From the cell containing the given text, extract its center point as (X, Y) coordinate. 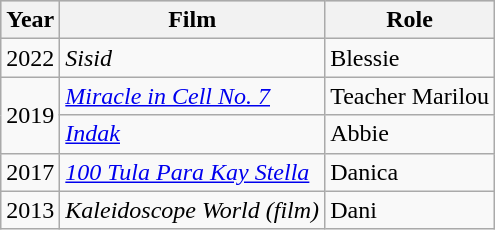
2017 (30, 172)
2013 (30, 210)
Year (30, 20)
Sisid (192, 58)
Teacher Marilou (410, 96)
Role (410, 20)
Kaleidoscope World (film) (192, 210)
Film (192, 20)
2022 (30, 58)
100 Tula Para Kay Stella (192, 172)
Danica (410, 172)
Indak (192, 134)
Abbie (410, 134)
Miracle in Cell No. 7 (192, 96)
2019 (30, 115)
Dani (410, 210)
Blessie (410, 58)
